Return [x, y] of the center of cell containing provided text 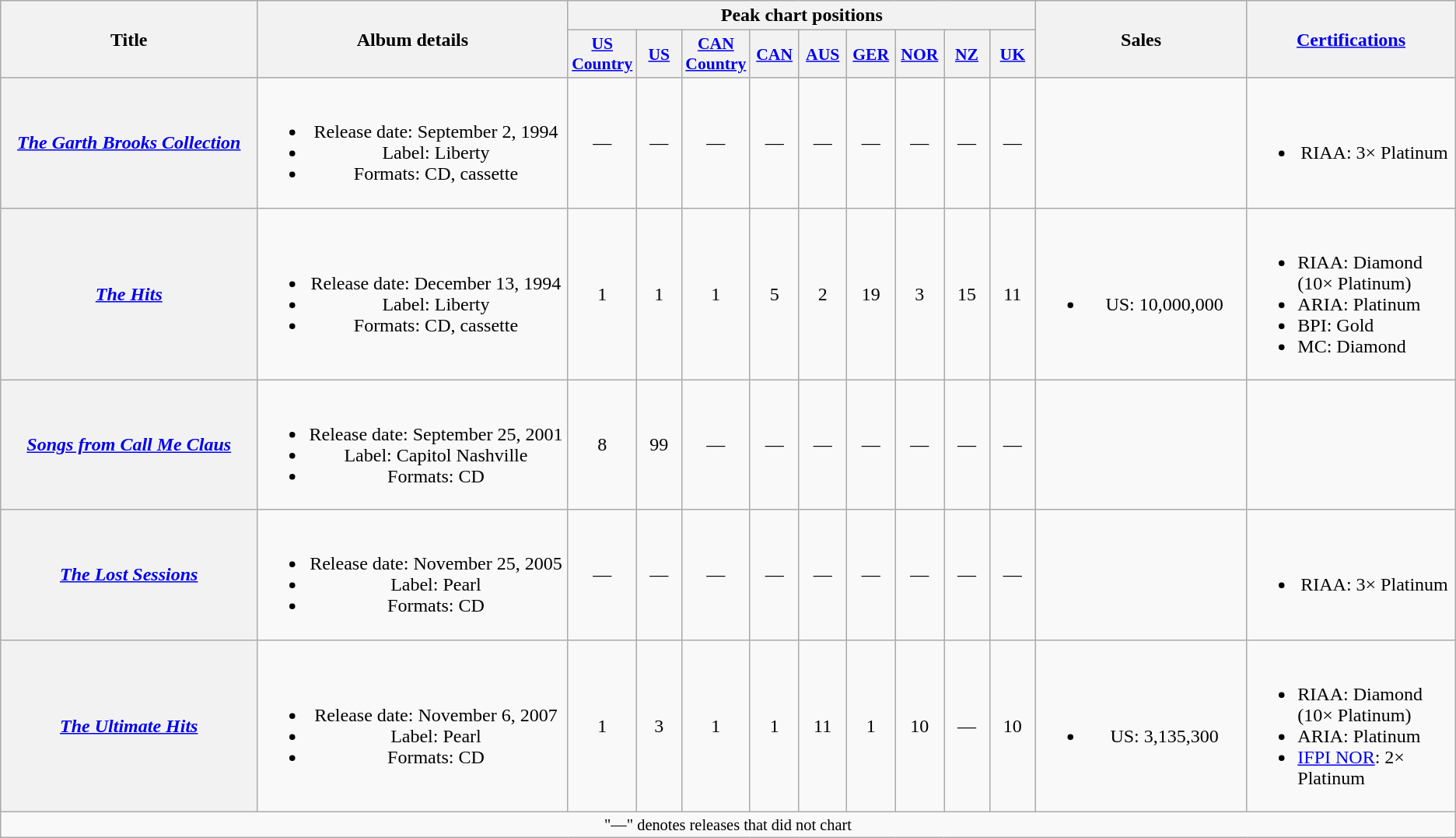
CAN [774, 54]
NZ [968, 54]
Release date: September 2, 1994Label: LibertyFormats: CD, cassette [412, 143]
99 [659, 445]
US: 10,000,000 [1140, 294]
Release date: December 13, 1994Label: LibertyFormats: CD, cassette [412, 294]
US: 3,135,300 [1140, 725]
CAN Country [716, 54]
Peak chart positions [801, 16]
RIAA: Diamond (10× Platinum)ARIA: PlatinumIFPI NOR: 2× Platinum [1351, 725]
The Garth Brooks Collection [129, 143]
AUS [823, 54]
US [659, 54]
Release date: November 6, 2007Label: PearlFormats: CD [412, 725]
RIAA: Diamond (10× Platinum)ARIA: PlatinumBPI: GoldMC: Diamond [1351, 294]
UK [1013, 54]
Sales [1140, 39]
Album details [412, 39]
8 [602, 445]
Release date: September 25, 2001Label: Capitol NashvilleFormats: CD [412, 445]
Songs from Call Me Claus [129, 445]
"—" denotes releases that did not chart [728, 825]
GER [870, 54]
2 [823, 294]
Certifications [1351, 39]
15 [968, 294]
Release date: November 25, 2005Label: PearlFormats: CD [412, 574]
NOR [919, 54]
The Lost Sessions [129, 574]
Title [129, 39]
The Hits [129, 294]
19 [870, 294]
5 [774, 294]
The Ultimate Hits [129, 725]
US Country [602, 54]
